Extract the (x, y) coordinate from the center of the cell holding the provided text.  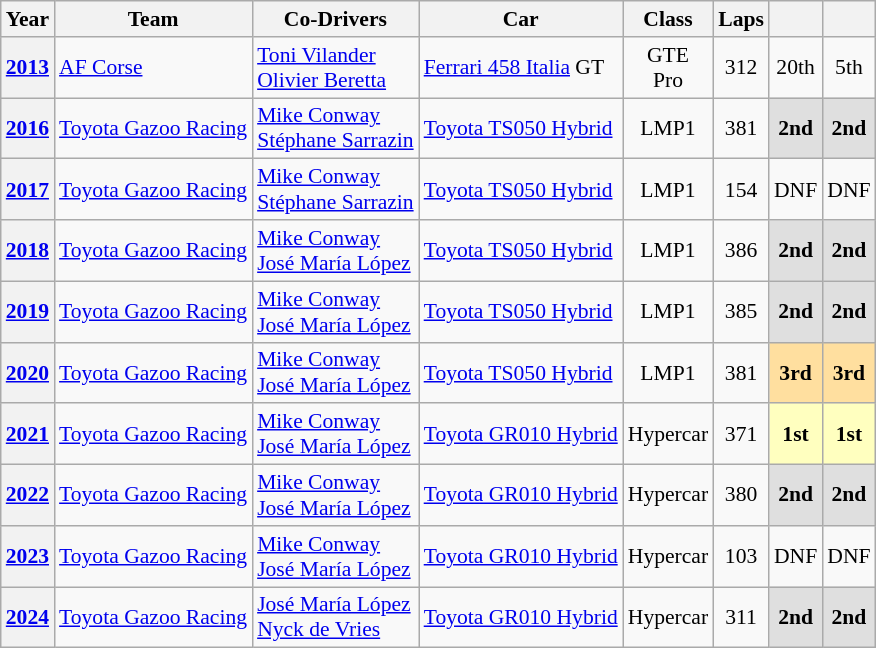
154 (741, 190)
Team (153, 19)
103 (741, 556)
AF Corse (153, 68)
2016 (28, 128)
312 (741, 68)
GTEPro (668, 68)
311 (741, 618)
380 (741, 496)
Car (521, 19)
2020 (28, 372)
Class (668, 19)
386 (741, 250)
2021 (28, 434)
Year (28, 19)
Ferrari 458 Italia GT (521, 68)
Toni Vilander Olivier Beretta (336, 68)
20th (796, 68)
2013 (28, 68)
385 (741, 312)
Laps (741, 19)
5th (848, 68)
2019 (28, 312)
José María López Nyck de Vries (336, 618)
2024 (28, 618)
2018 (28, 250)
2017 (28, 190)
2022 (28, 496)
2023 (28, 556)
Co-Drivers (336, 19)
371 (741, 434)
